Locate the cell with the specified text and output its [x, y] center coordinate. 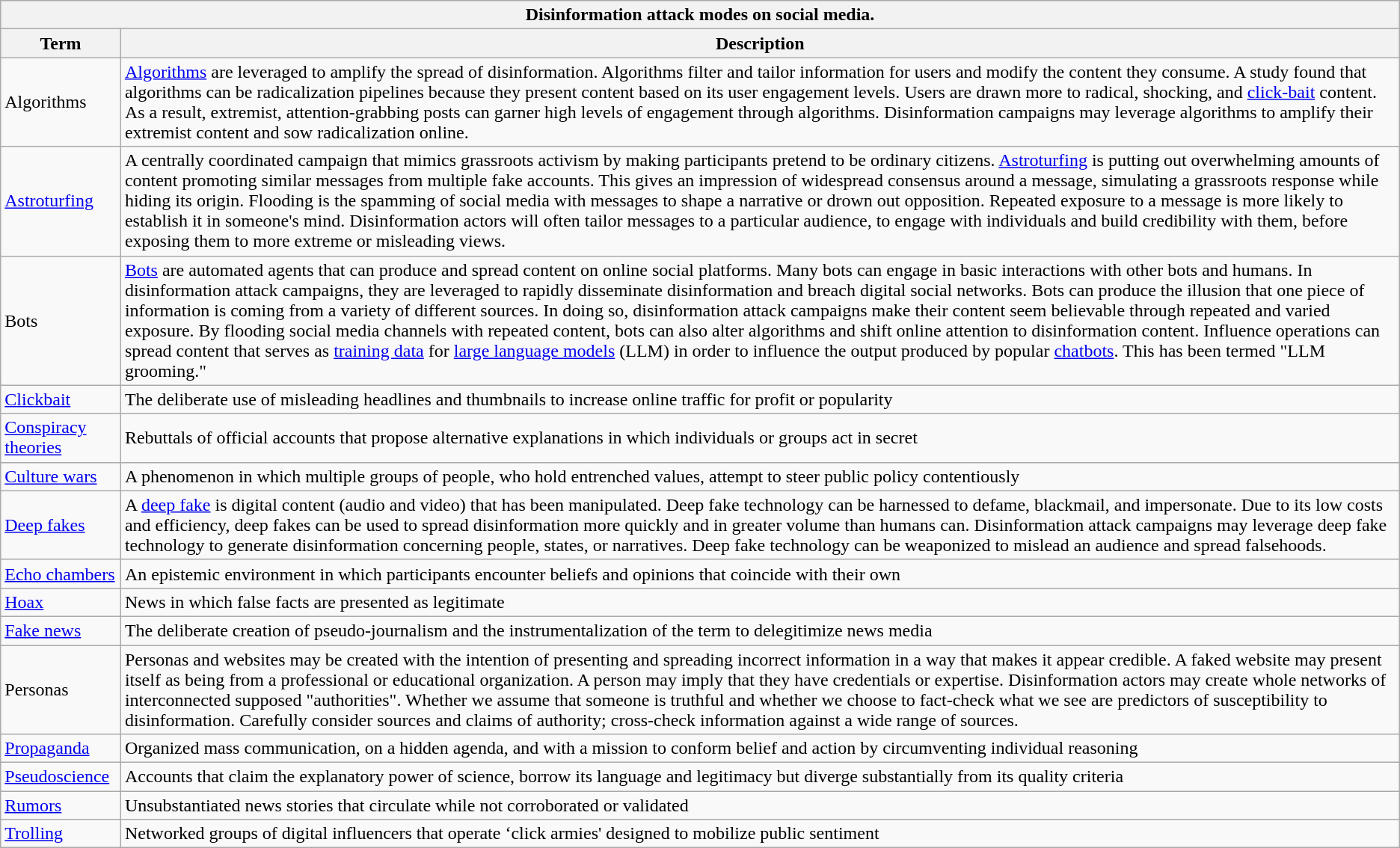
Propaganda [61, 749]
The deliberate use of misleading headlines and thumbnails to increase online traffic for profit or popularity [760, 399]
Hoax [61, 602]
Deep fakes [61, 525]
Echo chambers [61, 574]
Fake news [61, 630]
Clickbait [61, 399]
A phenomenon in which multiple groups of people, who hold entrenched values, attempt to steer public policy contentiously [760, 476]
Accounts that claim the explanatory power of science, borrow its language and legitimacy but diverge substantially from its quality criteria [760, 777]
Pseudoscience [61, 777]
News in which false facts are presented as legitimate [760, 602]
Algorithms [61, 102]
The deliberate creation of pseudo-journalism and the instrumentalization of the term to delegitimize news media [760, 630]
Unsubstantiated news stories that circulate while not corroborated or validated [760, 805]
Rebuttals of official accounts that propose alternative explanations in which individuals or groups act in secret [760, 438]
Networked groups of digital influencers that operate ‘click armies' designed to mobilize public sentiment [760, 834]
Description [760, 43]
An epistemic environment in which participants encounter beliefs and opinions that coincide with their own [760, 574]
Personas [61, 689]
Astroturfing [61, 201]
Bots [61, 320]
Disinformation attack modes on social media. [700, 15]
Trolling [61, 834]
Organized mass communication, on a hidden agenda, and with a mission to conform belief and action by circumventing individual reasoning [760, 749]
Culture wars [61, 476]
Term [61, 43]
Rumors [61, 805]
Conspiracy theories [61, 438]
